Extract the [x, y] coordinate from the center of the cell holding the provided text.  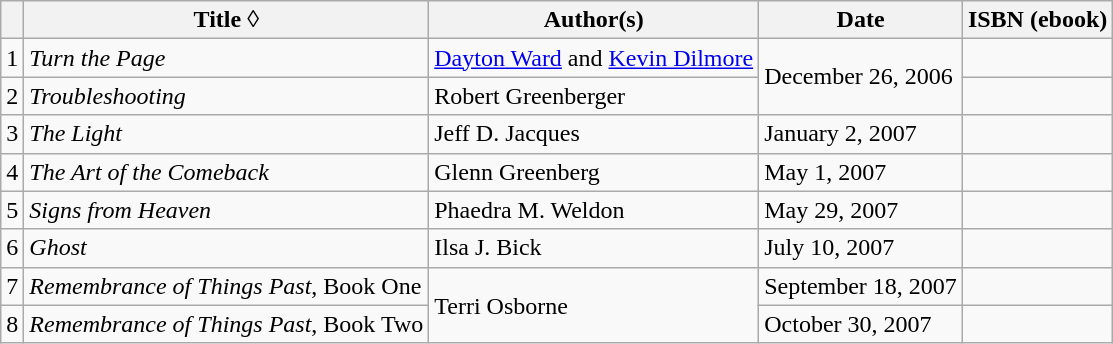
Ghost [226, 248]
Remembrance of Things Past, Book Two [226, 324]
Phaedra M. Weldon [594, 210]
September 18, 2007 [861, 286]
Jeff D. Jacques [594, 134]
Remembrance of Things Past, Book One [226, 286]
7 [12, 286]
Glenn Greenberg [594, 172]
Turn the Page [226, 58]
July 10, 2007 [861, 248]
ISBN (ebook) [1037, 20]
1 [12, 58]
Ilsa J. Bick [594, 248]
Troubleshooting [226, 96]
December 26, 2006 [861, 77]
4 [12, 172]
Signs from Heaven [226, 210]
Terri Osborne [594, 305]
3 [12, 134]
Title ◊ [226, 20]
January 2, 2007 [861, 134]
2 [12, 96]
Robert Greenberger [594, 96]
May 1, 2007 [861, 172]
Dayton Ward and Kevin Dilmore [594, 58]
The Art of the Comeback [226, 172]
Author(s) [594, 20]
8 [12, 324]
Date [861, 20]
October 30, 2007 [861, 324]
5 [12, 210]
The Light [226, 134]
6 [12, 248]
May 29, 2007 [861, 210]
